Scan for the cell matching the given text and deliver its (x, y) coordinate at center. 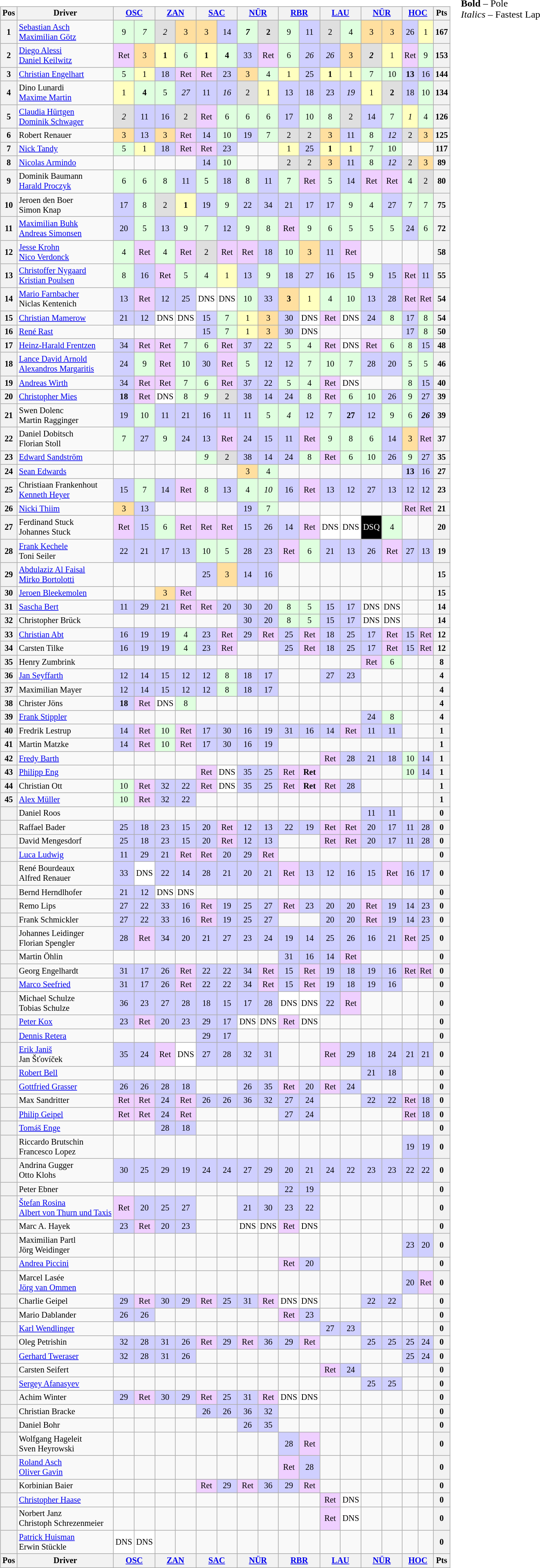
Peter Kox (65, 1022)
Martin Öhlin (65, 957)
44 (9, 786)
Maximilian Mayer (65, 690)
Nicki Thiim (65, 509)
46 (441, 364)
Andrina Gugger Otto Klohs (65, 1170)
Dino Lunardi Maxime Martin (65, 93)
Andreas Wirth (65, 383)
Christopher Haase (65, 1500)
Jesse Krohn Nico Verdonck (65, 252)
167 (441, 32)
Swen Dolenc Martin Ragginger (65, 415)
Tomáš Enge (65, 1128)
80 (441, 182)
Christian Bracke (65, 1411)
Daniel Dobitsch Florian Stoll (65, 439)
Christopher Brück (65, 621)
Heinz-Harald Frentzen (65, 346)
Sean Edwards (65, 471)
Raffael Bader (65, 827)
Gerhard Tweraser (65, 1356)
Gottfried Grasser (65, 1087)
Robert Bell (65, 1073)
Edward Sandström (65, 458)
Sergey Afanasyev (65, 1384)
Frank Stippler (65, 717)
Carsten Tilke (65, 648)
Nick Tandy (65, 149)
Martin Matzke (65, 745)
Frank Schmickler (65, 920)
89 (441, 163)
Remo Lips (65, 906)
Ferdinand Stuck Johannes Stuck (65, 527)
Johannes Leidinger Florian Spengler (65, 938)
Robert Renauer (65, 135)
Lance David Arnold Alexandros Margaritis (65, 364)
Carsten Seifert (65, 1370)
Riccardo Brutschin Francesco Lopez (65, 1147)
Dennis Retera (65, 1036)
Marco Seefried (65, 985)
Philipp Eng (65, 772)
Roland Asch Oliver Gavin (65, 1467)
Fredrik Lestrup (65, 731)
125 (441, 135)
René Bourdeaux Alfred Renauer (65, 873)
Jeroen Bleekemolen (65, 593)
42 (9, 758)
Jan Seyffarth (65, 676)
Christian Engelhart (65, 74)
Fredy Barth (65, 758)
134 (441, 93)
45 (9, 800)
Philip Geipel (65, 1114)
Nicolas Armindo (65, 163)
Daniel Roos (65, 814)
Alex Müller (65, 800)
Marc A. Hayek (65, 1226)
117 (441, 149)
Christian Abt (65, 634)
Mario Dablander (65, 1315)
Peter Ebner (65, 1189)
55 (441, 276)
Christopher Mies (65, 397)
Oleg Petrishin (65, 1343)
Erik Janiš Jan Šťovíček (65, 1055)
Christer Jöns (65, 704)
Abdulaziz Al Faisal Mirko Bortolotti (65, 575)
Jeroen den Boer Simon Knap (65, 205)
Patrick Huisman Erwin Stückle (65, 1542)
75 (441, 205)
Dominik Baumann Harald Proczyk (65, 182)
René Rast (65, 332)
Georg Engelhardt (65, 971)
Štefan Rosina Albert von Thurn und Taxis (65, 1208)
Max Sandritter (65, 1101)
Henry Zumbrink (65, 662)
Sascha Bert (65, 607)
48 (441, 346)
Sebastian Asch Maximilian Götz (65, 32)
Diego Alessi Daniel Keilwitz (65, 56)
41 (9, 745)
Mario Farnbacher Niclas Kentenich (65, 299)
153 (441, 56)
Wolfgang Hageleit Sven Heyrowski (65, 1444)
Maximilian Partl Jörg Weidinger (65, 1245)
Charlie Geipel (65, 1301)
David Mengesdorf (65, 841)
Norbert Janz Christoph Schrezenmeier (65, 1519)
Maximilian Buhk Andreas Simonsen (65, 229)
Andrea Piccini (65, 1264)
Michael Schulze Tobias Schulze (65, 1003)
Luca Ludwig (65, 855)
144 (441, 74)
Christoffer Nygaard Kristian Poulsen (65, 276)
Karl Wendlinger (65, 1329)
43 (9, 772)
Bernd Herndlhofer (65, 892)
Achim Winter (65, 1397)
Claudia Hürtgen Dominik Schwager (65, 117)
DSQ (371, 527)
Christian Mamerow (65, 318)
126 (441, 117)
Marcel Lasée Jörg van Ommen (65, 1282)
Christiaan Frankenhout Kenneth Heyer (65, 490)
72 (441, 229)
Christian Ott (65, 786)
Frank Kechele Toni Seiler (65, 551)
58 (441, 252)
50 (441, 332)
Korbinian Baier (65, 1486)
Daniel Bohr (65, 1425)
